Determine the (X, Y) coordinate at the center of the cell enclosing the given text.  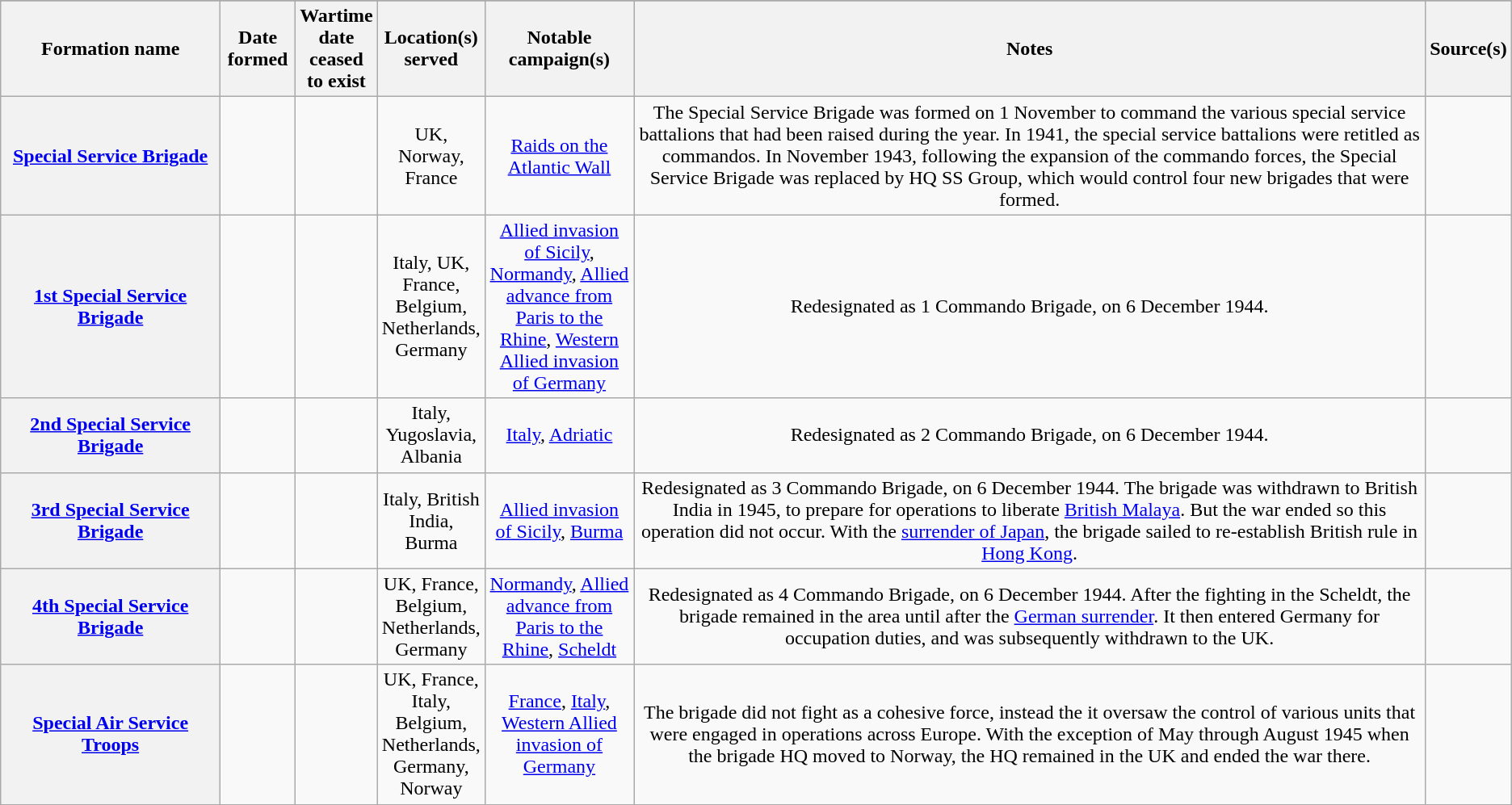
UK, France, Italy, Belgium, Netherlands, Germany, Norway (431, 735)
Wartime date ceased to exist (337, 48)
Formation name (111, 48)
Special Service Brigade (111, 156)
Normandy, Allied advance from Paris to the Rhine, Scheldt (559, 617)
Notable campaign(s) (559, 48)
Redesignated as 1 Commando Brigade, on 6 December 1944. (1030, 307)
1st Special Service Brigade (111, 307)
Special Air Service Troops (111, 735)
Redesignated as 2 Commando Brigade, on 6 December 1944. (1030, 435)
Allied invasion of Sicily, Normandy, Allied advance from Paris to the Rhine, Western Allied invasion of Germany (559, 307)
UK, France, Belgium, Netherlands, Germany (431, 617)
Notes (1030, 48)
Allied invasion of Sicily, Burma (559, 520)
Source(s) (1468, 48)
Italy, Yugoslavia, Albania (431, 435)
Location(s) served (431, 48)
Italy, UK, France, Belgium, Netherlands, Germany (431, 307)
Date formed (258, 48)
Italy, Adriatic (559, 435)
Raids on the Atlantic Wall (559, 156)
4th Special Service Brigade (111, 617)
Italy, British India, Burma (431, 520)
2nd Special Service Brigade (111, 435)
France, Italy, Western Allied invasion of Germany (559, 735)
UK, Norway, France (431, 156)
3rd Special Service Brigade (111, 520)
